For the text-containing cell, return its midpoint in [x, y] coordinate format. 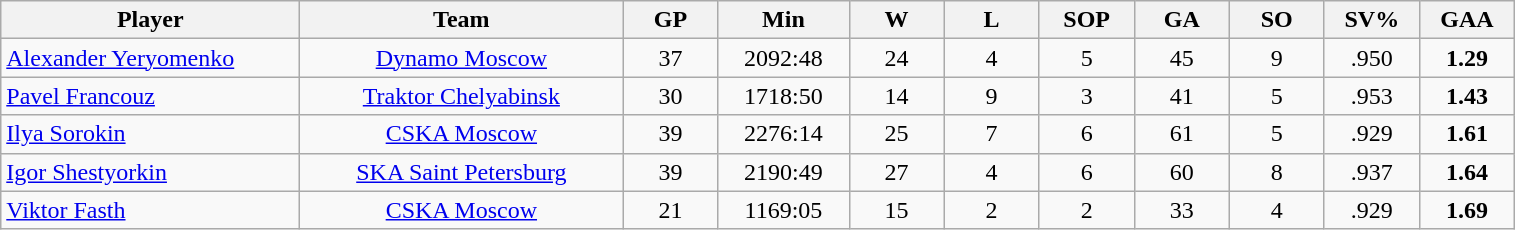
Ilya Sorokin [150, 134]
Dynamo Moscow [462, 58]
GA [1182, 20]
Team [462, 20]
37 [670, 58]
Pavel Francouz [150, 96]
SKA Saint Petersburg [462, 172]
SOP [1086, 20]
2092:48 [784, 58]
Min [784, 20]
.950 [1372, 58]
Alexander Yeryomenko [150, 58]
21 [670, 210]
GP [670, 20]
24 [896, 58]
14 [896, 96]
Igor Shestyorkin [150, 172]
1169:05 [784, 210]
27 [896, 172]
.937 [1372, 172]
Traktor Chelyabinsk [462, 96]
1.69 [1466, 210]
33 [1182, 210]
1.61 [1466, 134]
25 [896, 134]
41 [1182, 96]
Viktor Fasth [150, 210]
61 [1182, 134]
30 [670, 96]
Player [150, 20]
7 [992, 134]
1.43 [1466, 96]
1.64 [1466, 172]
.953 [1372, 96]
L [992, 20]
SO [1276, 20]
2276:14 [784, 134]
3 [1086, 96]
1718:50 [784, 96]
2190:49 [784, 172]
15 [896, 210]
SV% [1372, 20]
W [896, 20]
8 [1276, 172]
60 [1182, 172]
GAA [1466, 20]
1.29 [1466, 58]
45 [1182, 58]
